Output the [x, y] coordinate of the center of the cell containing the given text.  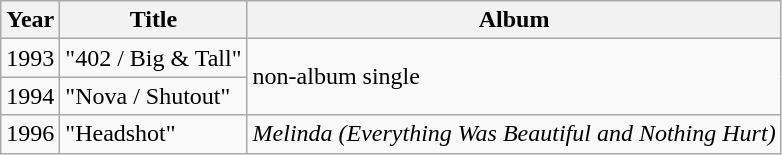
"Headshot" [154, 134]
"Nova / Shutout" [154, 96]
1996 [30, 134]
Title [154, 20]
1993 [30, 58]
Year [30, 20]
"402 / Big & Tall" [154, 58]
Melinda (Everything Was Beautiful and Nothing Hurt) [514, 134]
Album [514, 20]
1994 [30, 96]
non-album single [514, 77]
